Extract the [x, y] coordinate from the center of the cell holding the provided text.  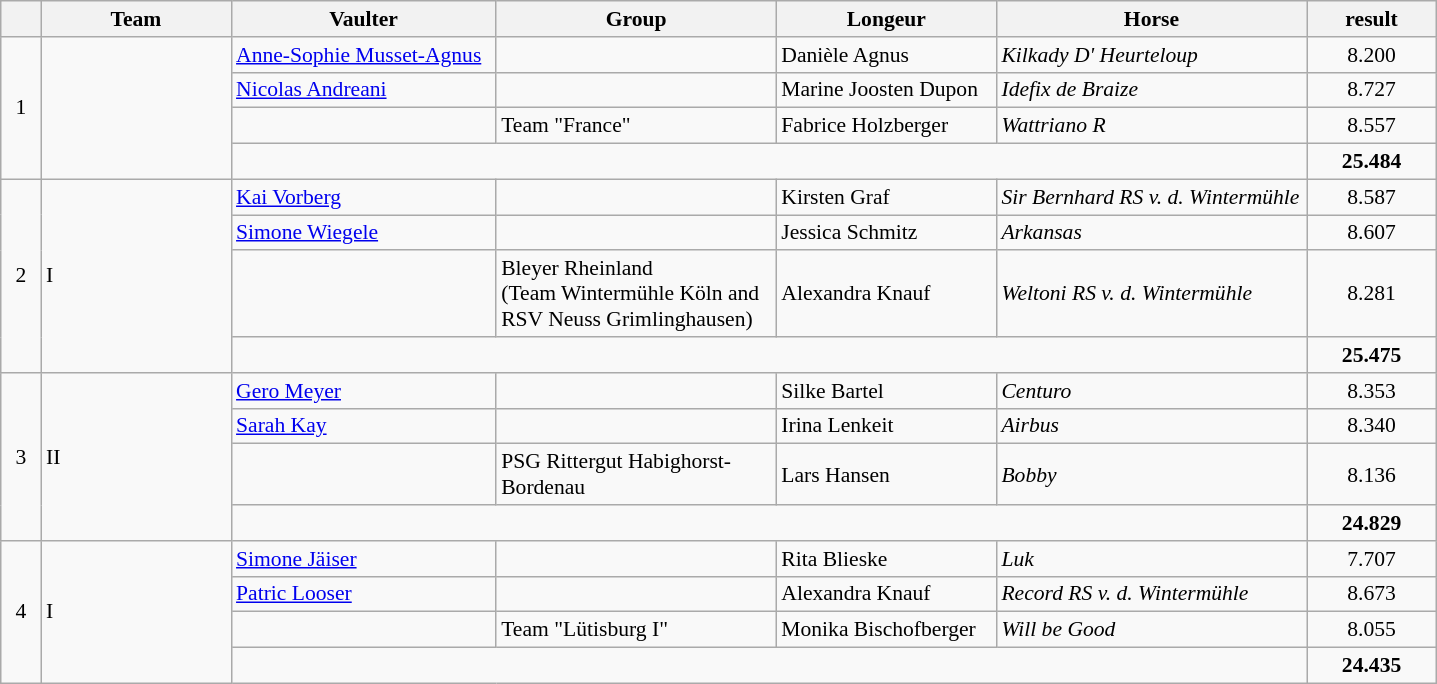
8.200 [1371, 55]
Wattriano R [1151, 126]
Record RS v. d. Wintermühle [1151, 594]
25.484 [1371, 162]
8.353 [1371, 391]
8.557 [1371, 126]
4 [21, 612]
Group [636, 19]
Team "Lütisburg I" [636, 630]
Monika Bischofberger [886, 630]
8.727 [1371, 90]
Anne-Sophie Musset-Agnus [364, 55]
Horse [1151, 19]
Kai Vorberg [364, 197]
II [136, 457]
Simone Wiegele [364, 233]
8.136 [1371, 474]
Luk [1151, 559]
Team [136, 19]
Danièle Agnus [886, 55]
Jessica Schmitz [886, 233]
Idefix de Braize [1151, 90]
Vaulter [364, 19]
24.435 [1371, 666]
Will be Good [1151, 630]
8.281 [1371, 294]
Rita Blieske [886, 559]
8.673 [1371, 594]
Arkansas [1151, 233]
Kilkady D' Heurteloup [1151, 55]
Kirsten Graf [886, 197]
Weltoni RS v. d. Wintermühle [1151, 294]
Silke Bartel [886, 391]
3 [21, 457]
Centuro [1151, 391]
24.829 [1371, 523]
Patric Looser [364, 594]
Simone Jäiser [364, 559]
8.340 [1371, 426]
Irina Lenkeit [886, 426]
Team "France" [636, 126]
Marine Joosten Dupon [886, 90]
25.475 [1371, 355]
Gero Meyer [364, 391]
result [1371, 19]
Nicolas Andreani [364, 90]
Bleyer Rheinland(Team Wintermühle Köln and RSV Neuss Grimlinghausen) [636, 294]
Airbus [1151, 426]
Longeur [886, 19]
2 [21, 276]
8.607 [1371, 233]
1 [21, 108]
7.707 [1371, 559]
8.055 [1371, 630]
Sir Bernhard RS v. d. Wintermühle [1151, 197]
Lars Hansen [886, 474]
Sarah Kay [364, 426]
PSG Rittergut Habighorst-Bordenau [636, 474]
Bobby [1151, 474]
8.587 [1371, 197]
Fabrice Holzberger [886, 126]
